Pinpoint the cell where the given text exists, returning its [x, y] midpoint coordinate. 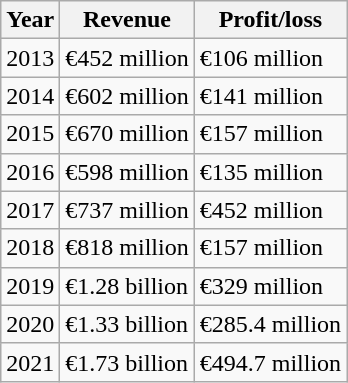
2013 [30, 58]
2014 [30, 96]
€135 million [270, 172]
€602 million [127, 96]
2021 [30, 362]
Year [30, 20]
2020 [30, 324]
2017 [30, 210]
2015 [30, 134]
€285.4 million [270, 324]
€818 million [127, 248]
€106 million [270, 58]
€494.7 million [270, 362]
2016 [30, 172]
2019 [30, 286]
€1.73 billion [127, 362]
2018 [30, 248]
€329 million [270, 286]
€141 million [270, 96]
€737 million [127, 210]
€1.28 billion [127, 286]
€598 million [127, 172]
€1.33 billion [127, 324]
€670 million [127, 134]
Profit/loss [270, 20]
Revenue [127, 20]
